Determine the [x, y] coordinate at the center of the cell enclosing the given text.  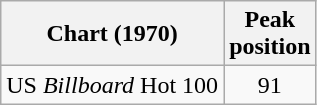
Peakposition [270, 34]
Chart (1970) [112, 34]
US Billboard Hot 100 [112, 85]
91 [270, 85]
